Pinpoint the cell where the given text exists, returning its [X, Y] midpoint coordinate. 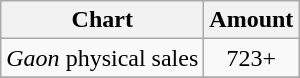
Chart [102, 20]
Amount [252, 20]
723+ [252, 58]
Gaon physical sales [102, 58]
